Capture the cell that displays the provided text and extract its [x, y] central coordinate. 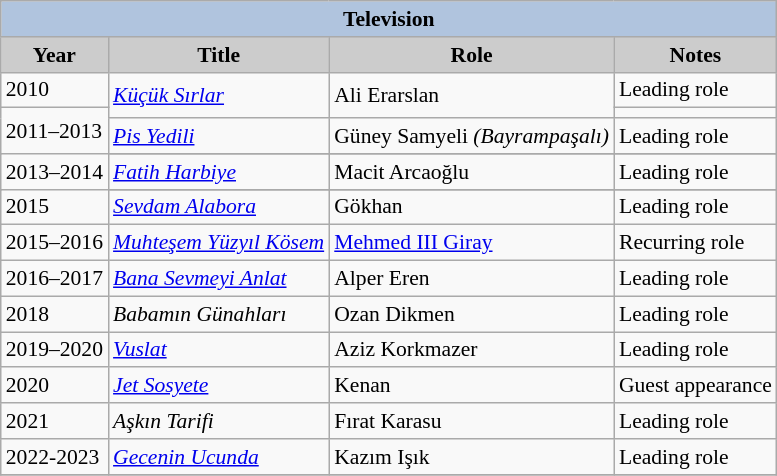
Vuslat [218, 350]
Babamın Günahları [218, 314]
Role [472, 55]
Title [218, 55]
Mehmed III Giray [472, 243]
Television [389, 19]
Bana Sevmeyi Anlat [218, 279]
Notes [696, 55]
Pis Yedili [218, 136]
Gökhan [472, 207]
2020 [54, 386]
Year [54, 55]
Ozan Dikmen [472, 314]
2016–2017 [54, 279]
Recurring role [696, 243]
Fırat Karasu [472, 421]
2015 [54, 207]
2010 [54, 90]
Aşkın Tarifi [218, 421]
2018 [54, 314]
2021 [54, 421]
2015–2016 [54, 243]
Muhteşem Yüzyıl Kösem [218, 243]
Macit Arcaoğlu [472, 172]
Kenan [472, 386]
Ali Erarslan [472, 95]
Alper Eren [472, 279]
2013–2014 [54, 172]
2011–2013 [54, 131]
2022-2023 [54, 457]
Sevdam Alabora [218, 207]
Güney Samyeli (Bayrampaşalı) [472, 136]
Guest appearance [696, 386]
Küçük Sırlar [218, 95]
Aziz Korkmazer [472, 350]
Jet Sosyete [218, 386]
Gecenin Ucunda [218, 457]
Fatih Harbiye [218, 172]
2019–2020 [54, 350]
Kazım Işık [472, 457]
